Extract the [X, Y] coordinate from the center of the cell holding the provided text.  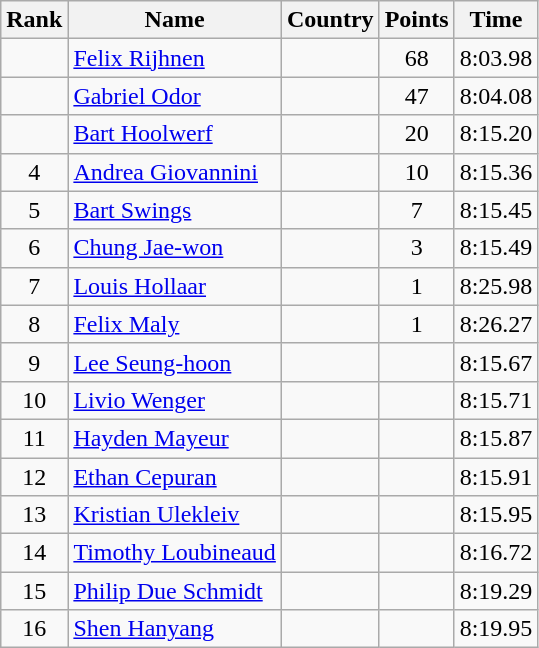
Lee Seung-hoon [175, 362]
11 [34, 438]
Felix Rijhnen [175, 58]
Bart Hoolwerf [175, 134]
Livio Wenger [175, 400]
8:15.45 [496, 210]
6 [34, 248]
8:15.67 [496, 362]
16 [34, 629]
Chung Jae-won [175, 248]
14 [34, 553]
Felix Maly [175, 324]
8:15.87 [496, 438]
8:03.98 [496, 58]
Ethan Cepuran [175, 477]
Kristian Ulekleiv [175, 515]
13 [34, 515]
Name [175, 20]
8:15.71 [496, 400]
5 [34, 210]
8:19.29 [496, 591]
8:19.95 [496, 629]
47 [416, 96]
68 [416, 58]
8:26.27 [496, 324]
Bart Swings [175, 210]
Rank [34, 20]
8:16.72 [496, 553]
Timothy Loubineaud [175, 553]
Louis Hollaar [175, 286]
12 [34, 477]
15 [34, 591]
8:15.49 [496, 248]
8:15.91 [496, 477]
Hayden Mayeur [175, 438]
4 [34, 172]
Country [330, 20]
8:15.95 [496, 515]
Shen Hanyang [175, 629]
Time [496, 20]
Points [416, 20]
Philip Due Schmidt [175, 591]
20 [416, 134]
8:25.98 [496, 286]
8 [34, 324]
Andrea Giovannini [175, 172]
3 [416, 248]
8:15.36 [496, 172]
8:04.08 [496, 96]
Gabriel Odor [175, 96]
8:15.20 [496, 134]
9 [34, 362]
